Extract the [x, y] coordinate from the center of the cell holding the provided text.  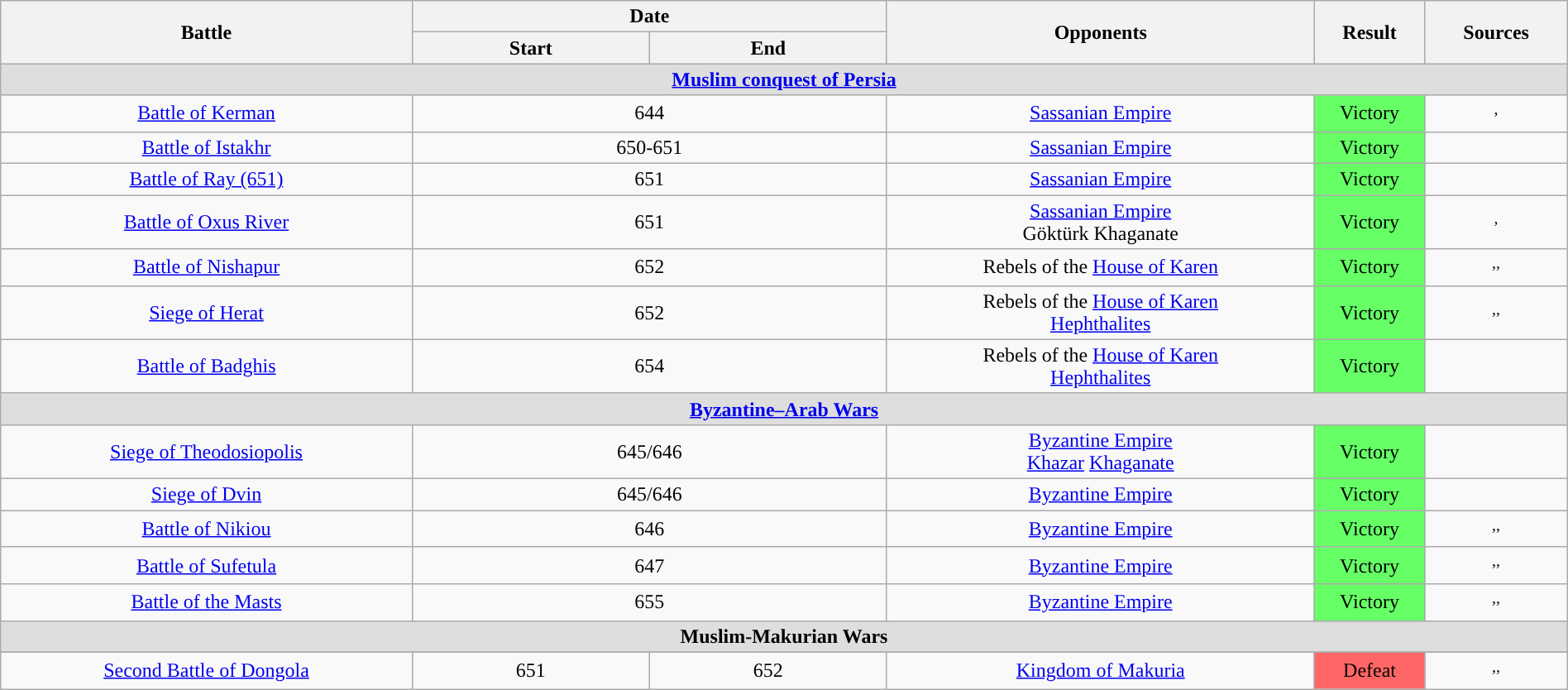
Start [531, 48]
Battle of Istakhr [207, 147]
Sassanian Empire Göktürk Khaganate [1100, 222]
Battle of Nikiou [207, 529]
Byzantine EmpireKhazar Khaganate [1100, 452]
Siege of Herat [207, 313]
Second Battle of Dongola [207, 670]
654 [649, 366]
Battle of Kerman [207, 114]
Siege of Dvin [207, 494]
Kingdom of Makuria [1100, 670]
Battle of Sufetula [207, 566]
655 [649, 602]
Battle of Ray (651) [207, 180]
644 [649, 114]
Byzantine–Arab Wars [784, 409]
Rebels of the House of Karen [1100, 268]
Sources [1496, 32]
Muslim conquest of Persia [784, 79]
Defeat [1370, 670]
Result [1370, 32]
Battle of Nishapur [207, 268]
Battle [207, 32]
Opponents [1100, 32]
647 [649, 566]
Battle of Badghis [207, 366]
646 [649, 529]
End [767, 48]
Siege of Theodosiopolis [207, 452]
Muslim-Makurian Wars [784, 636]
Battle of the Masts [207, 602]
650-651 [649, 147]
Battle of Oxus River [207, 222]
Date [649, 17]
